For the text-containing cell, return its midpoint in [X, Y] coordinate format. 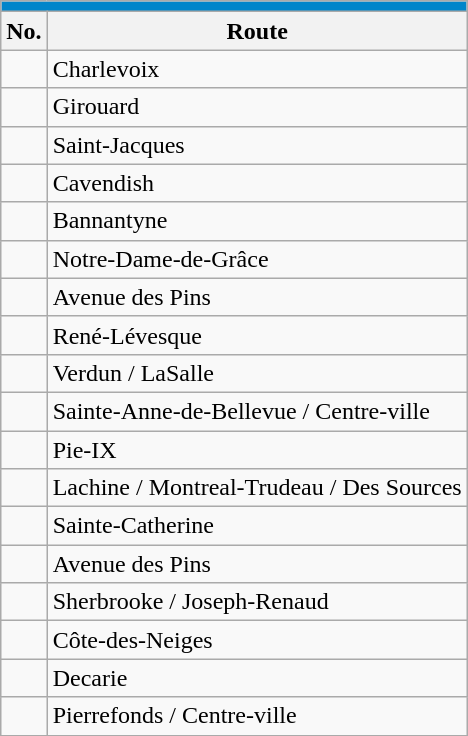
Côte-des-Neiges [257, 640]
Saint-Jacques [257, 145]
Cavendish [257, 183]
Pie-IX [257, 449]
Sainte-Anne-de-Bellevue / Centre-ville [257, 411]
Decarie [257, 678]
Sherbrooke / Joseph-Renaud [257, 602]
Route [257, 31]
Bannantyne [257, 221]
Verdun / LaSalle [257, 373]
Notre-Dame-de-Grâce [257, 259]
Charlevoix [257, 69]
René-Lévesque [257, 335]
No. [24, 31]
Lachine / Montreal-Trudeau / Des Sources [257, 488]
Pierrefonds / Centre-ville [257, 716]
Sainte-Catherine [257, 526]
Girouard [257, 107]
